Search for the cell housing the specified text and yield its [X, Y] center coordinate. 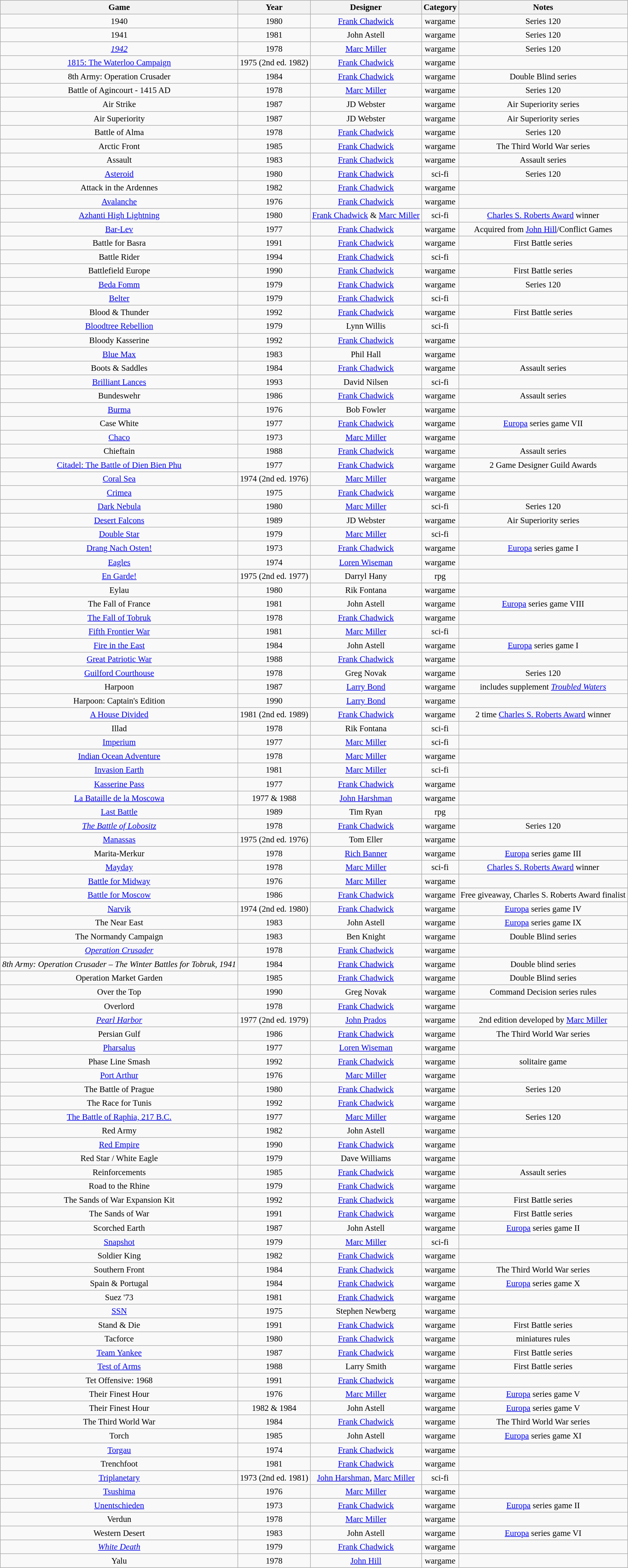
Suez '73 [119, 1297]
Tsushima [119, 1491]
Belter [119, 298]
Asteroid [119, 174]
Europa series game III [543, 853]
Dark Nebula [119, 507]
The Third World War [119, 1422]
1982 & 1984 [274, 1408]
Stephen Newberg [366, 1311]
Battle Rider [119, 257]
Europa series game IX [543, 923]
En Garde! [119, 576]
Guilford Courthouse [119, 673]
Bar-Lev [119, 229]
Great Patriotic War [119, 659]
Azhanti High Lightning [119, 215]
Southern Front [119, 1270]
Phil Hall [366, 354]
Game [119, 7]
Brilliant Lances [119, 382]
Kasserine Pass [119, 784]
1975 (2nd ed. 1977) [274, 576]
Acquired from John Hill/Conflict Games [543, 229]
Phase Line Smash [119, 1061]
1993 [274, 382]
Invasion Earth [119, 770]
Blood & Thunder [119, 312]
1994 [274, 257]
The Fall of France [119, 604]
8th Army: Operation Crusader – The Winter Battles for Tobruk, 1941 [119, 964]
John Prados [366, 1020]
Manassas [119, 840]
Western Desert [119, 1533]
Imperium [119, 742]
Double Star [119, 535]
Snapshot [119, 1242]
Tim Ryan [366, 812]
Port Arthur [119, 1075]
Larry Smith [366, 1367]
1975 (2nd ed. 1982) [274, 63]
Pearl Harbor [119, 1020]
Unentschieden [119, 1505]
Triplanetary [119, 1478]
Bloodtree Rebellion [119, 327]
1942 [119, 49]
2 Game Designer Guild Awards [543, 465]
Red Army [119, 1131]
The Race for Tunis [119, 1103]
Air Strike [119, 104]
Beda Fomm [119, 285]
The Normandy Campaign [119, 937]
Soldier King [119, 1256]
Rich Banner [366, 853]
Frank Chadwick & Marc Miller [366, 215]
8th Army: Operation Crusader [119, 77]
1941 [119, 35]
Battlefield Europe [119, 271]
The Battle of Raphia, 217 B.C. [119, 1117]
The Fall of Tobruk [119, 618]
John Harshman, Marc Miller [366, 1478]
Lynn Willis [366, 327]
solitaire game [543, 1061]
Narvik [119, 909]
Operation Market Garden [119, 978]
The Near East [119, 923]
Burma [119, 410]
John Harshman [366, 798]
Spain & Portugal [119, 1284]
Arctic Front [119, 146]
Harpoon: Captain's Edition [119, 701]
Scorched Earth [119, 1228]
Torch [119, 1436]
Year [274, 7]
Tom Eller [366, 840]
Tacforce [119, 1339]
Stand & Die [119, 1325]
Yalu [119, 1561]
Europa series game VII [543, 424]
Bob Fowler [366, 410]
Harpoon [119, 687]
Road to the Rhine [119, 1186]
Chaco [119, 437]
Eagles [119, 562]
Citadel: The Battle of Dien Bien Phu [119, 465]
Pharsalus [119, 1047]
Europa series game VIII [543, 604]
The Battle of Lobositz [119, 826]
Torgau [119, 1450]
Mayday [119, 867]
The Sands of War [119, 1214]
Notes [543, 7]
Reinforcements [119, 1172]
The Battle of Prague [119, 1089]
includes supplement Troubled Waters [543, 687]
Attack in the Ardennes [119, 188]
La Bataille de la Moscowa [119, 798]
Desert Falcons [119, 521]
Battle for Midway [119, 881]
Red Star / White Eagle [119, 1158]
Fire in the East [119, 645]
1974 (2nd ed. 1980) [274, 909]
Assault [119, 160]
Chieftain [119, 451]
White Death [119, 1547]
Category [440, 7]
Overlord [119, 1006]
Team Yankee [119, 1353]
Marita-Merkur [119, 853]
Europa series game VI [543, 1533]
A House Divided [119, 715]
Command Decision series rules [543, 992]
2 time Charles S. Roberts Award winner [543, 715]
Dave Williams [366, 1158]
1974 (2nd ed. 1976) [274, 479]
Battle of Alma [119, 132]
Free giveaway, Charles S. Roberts Award finalist [543, 895]
miniatures rules [543, 1339]
David Nilsen [366, 382]
Test of Arms [119, 1367]
Case White [119, 424]
SSN [119, 1311]
Eylau [119, 590]
2nd edition developed by Marc Miller [543, 1020]
Europa series game XI [543, 1436]
Fifth Frontier War [119, 632]
Trenchfoot [119, 1464]
Illad [119, 729]
1973 (2nd ed. 1981) [274, 1478]
Last Battle [119, 812]
The Sands of War Expansion Kit [119, 1200]
Verdun [119, 1519]
Red Empire [119, 1145]
Drang Nach Osten! [119, 548]
Tet Offensive: 1968 [119, 1381]
Coral Sea [119, 479]
1981 (2nd ed. 1989) [274, 715]
Boots & Saddles [119, 368]
John Hill [366, 1561]
1977 & 1988 [274, 798]
Persian Gulf [119, 1034]
Bundeswehr [119, 396]
1975 (2nd ed. 1976) [274, 840]
Operation Crusader [119, 950]
Blue Max [119, 354]
Bloody Kasserine [119, 340]
1815: The Waterloo Campaign [119, 63]
Darryl Hany [366, 576]
Designer [366, 7]
Europa series game X [543, 1284]
Indian Ocean Adventure [119, 756]
Battle for Basra [119, 243]
Over the Top [119, 992]
1940 [119, 21]
Double blind series [543, 964]
1977 (2nd ed. 1979) [274, 1020]
Avalanche [119, 201]
Air Superiority [119, 118]
Europa series game IV [543, 909]
Battle for Moscow [119, 895]
Crimea [119, 493]
Ben Knight [366, 937]
Battle of Agincourt - 1415 AD [119, 90]
